Extract the [X, Y] coordinate from the center of the cell holding the provided text.  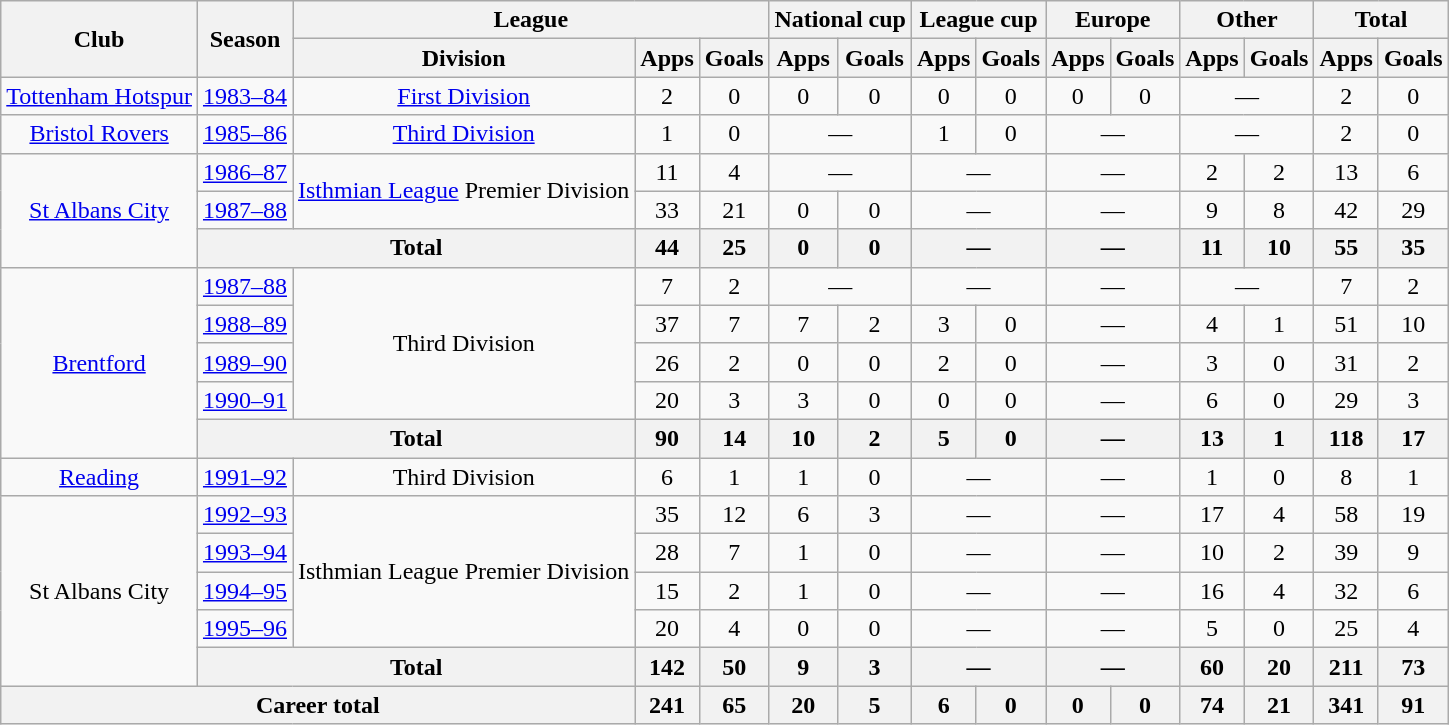
39 [1346, 553]
50 [734, 667]
1985–86 [244, 134]
142 [667, 667]
65 [734, 705]
1988–89 [244, 324]
League cup [978, 20]
1995–96 [244, 629]
74 [1212, 705]
Bristol Rovers [100, 134]
1993–94 [244, 553]
51 [1346, 324]
1983–84 [244, 96]
Brentford [100, 362]
Reading [100, 477]
42 [1346, 210]
Tottenham Hotspur [100, 96]
31 [1346, 362]
1994–95 [244, 591]
Division [463, 58]
118 [1346, 438]
341 [1346, 705]
73 [1413, 667]
12 [734, 515]
First Division [463, 96]
Other [1247, 20]
33 [667, 210]
Season [244, 39]
Europe [1113, 20]
League [530, 20]
58 [1346, 515]
14 [734, 438]
Club [100, 39]
90 [667, 438]
91 [1413, 705]
1990–91 [244, 400]
1986–87 [244, 172]
28 [667, 553]
16 [1212, 591]
241 [667, 705]
1992–93 [244, 515]
60 [1212, 667]
211 [1346, 667]
1989–90 [244, 362]
1991–92 [244, 477]
26 [667, 362]
37 [667, 324]
32 [1346, 591]
15 [667, 591]
19 [1413, 515]
55 [1346, 248]
Career total [318, 705]
National cup [840, 20]
44 [667, 248]
